Find where the given text appears and provide that cell's center as (x, y) coordinate. 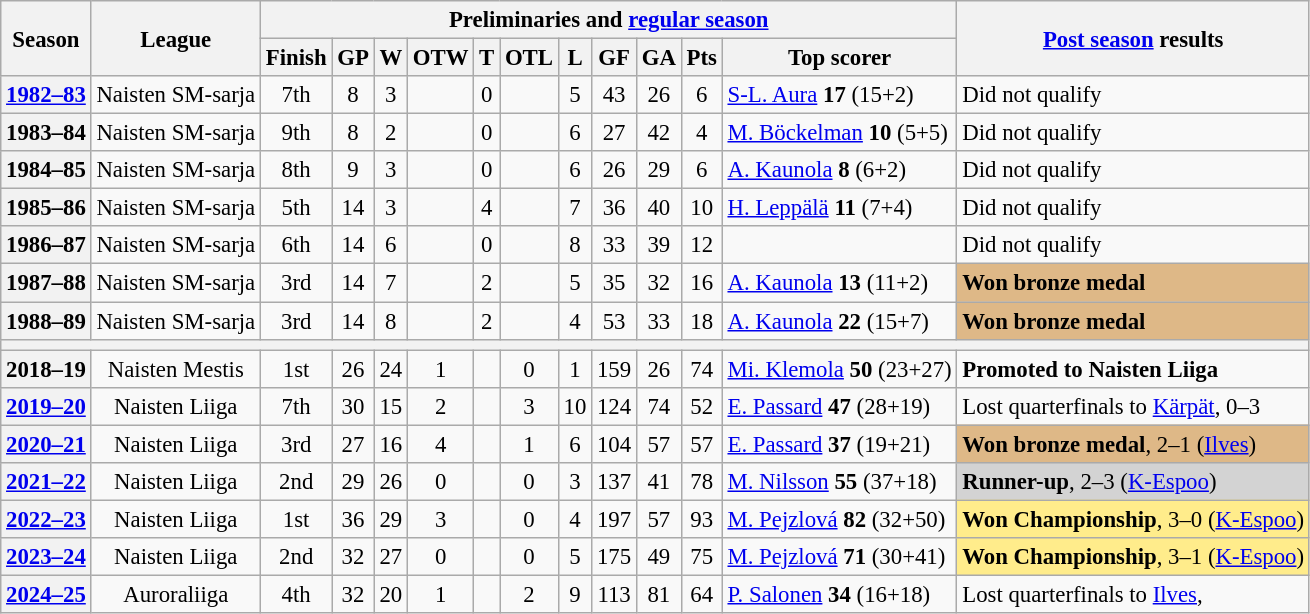
52 (702, 406)
42 (658, 133)
137 (614, 482)
39 (658, 245)
78 (702, 482)
A. Kaunola 22 (15+7) (840, 321)
M. Pejzlová 82 (32+50) (840, 519)
M. Nilsson 55 (37+18) (840, 482)
A. Kaunola 13 (11+2) (840, 283)
30 (353, 406)
Lost quarterfinals to Kärpät, 0–3 (1133, 406)
12 (702, 245)
24 (390, 369)
5th (296, 208)
GP (353, 58)
15 (390, 406)
20 (390, 594)
Season (46, 38)
53 (614, 321)
93 (702, 519)
8th (296, 170)
League (176, 38)
1986–87 (46, 245)
Won bronze medal, 2–1 (Ilves) (1133, 444)
Promoted to Naisten Liiga (1133, 369)
104 (614, 444)
159 (614, 369)
113 (614, 594)
W (390, 58)
18 (702, 321)
E. Passard 47 (28+19) (840, 406)
GF (614, 58)
1987–88 (46, 283)
Naisten Mestis (176, 369)
1988–89 (46, 321)
43 (614, 95)
M. Böckelman 10 (5+5) (840, 133)
T (487, 58)
Runner-up, 2–3 (K-Espoo) (1133, 482)
Mi. Klemola 50 (23+27) (840, 369)
Lost quarterfinals to Ilves, (1133, 594)
Won Championship, 3–0 (K-Espoo) (1133, 519)
M. Pejzlová 71 (30+41) (840, 557)
2018–19 (46, 369)
35 (614, 283)
4th (296, 594)
40 (658, 208)
49 (658, 557)
S-L. Aura 17 (15+2) (840, 95)
2021–22 (46, 482)
E. Passard 37 (19+21) (840, 444)
GA (658, 58)
2019–20 (46, 406)
OTW (440, 58)
A. Kaunola 8 (6+2) (840, 170)
2020–21 (46, 444)
175 (614, 557)
6th (296, 245)
Post season results (1133, 38)
Preliminaries and regular season (608, 20)
H. Leppälä 11 (7+4) (840, 208)
1983–84 (46, 133)
Top scorer (840, 58)
1984–85 (46, 170)
Finish (296, 58)
2023–24 (46, 557)
L (574, 58)
81 (658, 594)
2024–25 (46, 594)
OTL (530, 58)
64 (702, 594)
2022–23 (46, 519)
1985–86 (46, 208)
9th (296, 133)
Won Championship, 3–1 (K-Espoo) (1133, 557)
Pts (702, 58)
75 (702, 557)
P. Salonen 34 (16+18) (840, 594)
Auroraliiga (176, 594)
1982–83 (46, 95)
197 (614, 519)
41 (658, 482)
124 (614, 406)
